From the cell containing the given text, extract its center point as (x, y) coordinate. 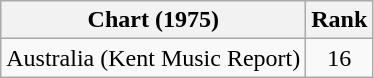
Rank (340, 20)
Chart (1975) (154, 20)
16 (340, 58)
Australia (Kent Music Report) (154, 58)
